Extract the (x, y) coordinate from the center of the cell holding the provided text.  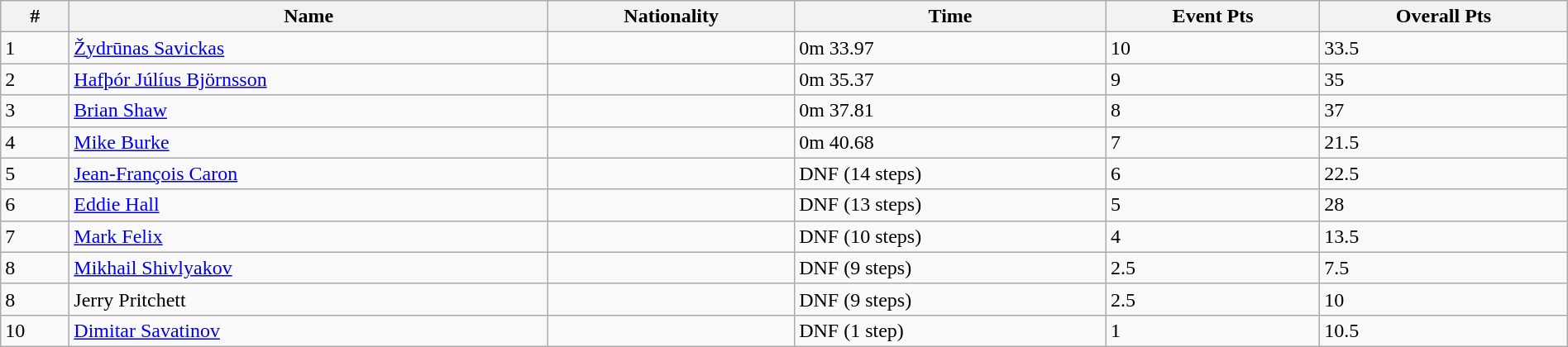
Jerry Pritchett (309, 299)
7.5 (1444, 268)
Event Pts (1212, 17)
Eddie Hall (309, 205)
35 (1444, 79)
37 (1444, 111)
0m 35.37 (951, 79)
Nationality (672, 17)
3 (35, 111)
0m 33.97 (951, 48)
Time (951, 17)
21.5 (1444, 142)
2 (35, 79)
DNF (14 steps) (951, 173)
0m 40.68 (951, 142)
Mikhail Shivlyakov (309, 268)
DNF (13 steps) (951, 205)
9 (1212, 79)
DNF (1 step) (951, 330)
# (35, 17)
0m 37.81 (951, 111)
Jean-François Caron (309, 173)
Hafþór Júlíus Björnsson (309, 79)
Overall Pts (1444, 17)
22.5 (1444, 173)
13.5 (1444, 236)
Mark Felix (309, 236)
Name (309, 17)
33.5 (1444, 48)
Dimitar Savatinov (309, 330)
10.5 (1444, 330)
Žydrūnas Savickas (309, 48)
Brian Shaw (309, 111)
28 (1444, 205)
Mike Burke (309, 142)
DNF (10 steps) (951, 236)
